Detect which cell encompasses the target text, then output its [X, Y] center coordinate. 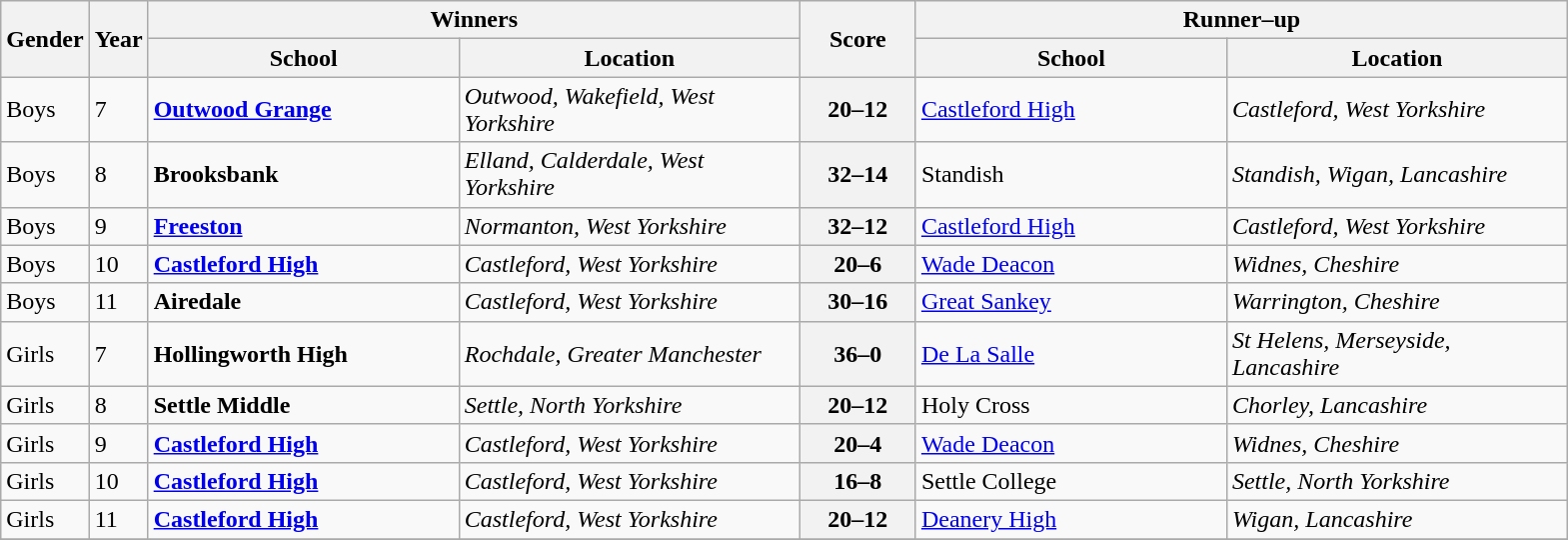
Year [118, 39]
32–12 [857, 226]
Standish [1071, 174]
Standish, Wigan, Lancashire [1397, 174]
Brooksbank [304, 174]
20–4 [857, 443]
Deanery High [1071, 519]
Rochdale, Greater Manchester [630, 354]
Settle Middle [304, 405]
20–6 [857, 264]
Runner–up [1241, 20]
36–0 [857, 354]
Chorley, Lancashire [1397, 405]
30–16 [857, 302]
Hollingworth High [304, 354]
Settle College [1071, 481]
Holy Cross [1071, 405]
16–8 [857, 481]
Gender [45, 39]
Freeston [304, 226]
St Helens, Merseyside, Lancashire [1397, 354]
Outwood Grange [304, 110]
Wigan, Lancashire [1397, 519]
De La Salle [1071, 354]
Great Sankey [1071, 302]
32–14 [857, 174]
Winners [474, 20]
Airedale [304, 302]
Outwood, Wakefield, West Yorkshire [630, 110]
Score [857, 39]
Warrington, Cheshire [1397, 302]
Elland, Calderdale, West Yorkshire [630, 174]
Normanton, West Yorkshire [630, 226]
